Detect which cell encompasses the target text, then output its [x, y] center coordinate. 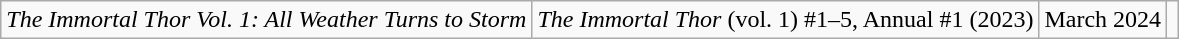
The Immortal Thor (vol. 1) #1–5, Annual #1 (2023) [786, 20]
March 2024 [1103, 20]
The Immortal Thor Vol. 1: All Weather Turns to Storm [266, 20]
